From the cell containing the given text, extract its center point as (x, y) coordinate. 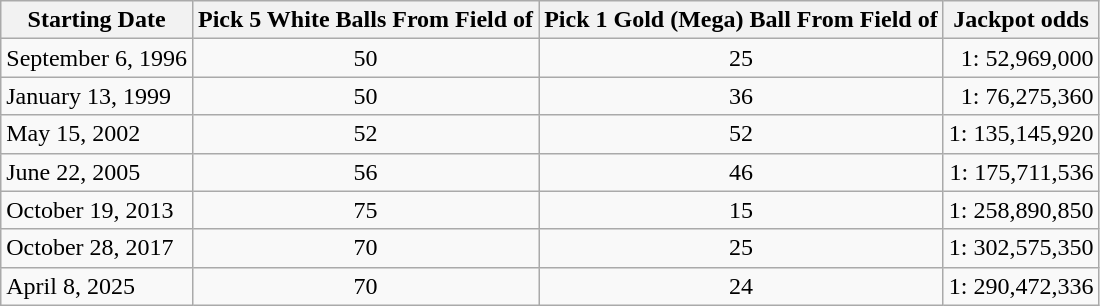
36 (742, 96)
56 (365, 172)
1: 175,711,536 (1021, 172)
1: 290,472,336 (1021, 286)
June 22, 2005 (97, 172)
24 (742, 286)
September 6, 1996 (97, 58)
15 (742, 210)
1: 135,145,920 (1021, 134)
May 15, 2002 (97, 134)
75 (365, 210)
Jackpot odds (1021, 20)
Pick 1 Gold (Mega) Ball From Field of (742, 20)
October 19, 2013 (97, 210)
October 28, 2017 (97, 248)
1: 302,575,350 (1021, 248)
1: 52,969,000 (1021, 58)
1: 76,275,360 (1021, 96)
46 (742, 172)
January 13, 1999 (97, 96)
1: 258,890,850 (1021, 210)
Starting Date (97, 20)
Pick 5 White Balls From Field of (365, 20)
April 8, 2025 (97, 286)
